Capture the cell that displays the provided text and extract its [X, Y] central coordinate. 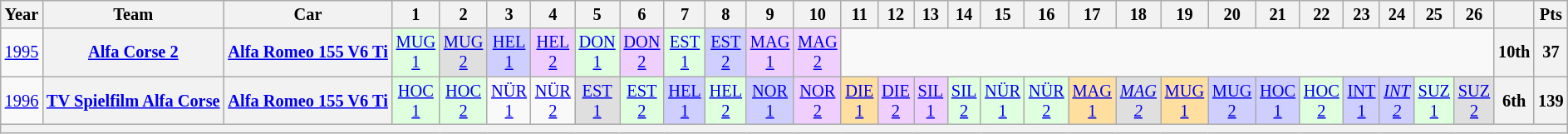
1 [415, 15]
DIE2 [896, 101]
DON2 [642, 52]
INT1 [1362, 101]
24 [1396, 15]
SIL2 [964, 101]
26 [1474, 15]
Car [307, 15]
3 [509, 15]
19 [1185, 15]
20 [1231, 15]
11 [859, 15]
15 [1002, 15]
INT2 [1396, 101]
21 [1278, 15]
14 [964, 15]
2 [464, 15]
Alfa Corse 2 [133, 52]
18 [1138, 15]
17 [1092, 15]
139 [1551, 101]
10th [1514, 52]
13 [931, 15]
SIL1 [931, 101]
6th [1514, 101]
Pts [1551, 15]
1995 [22, 52]
12 [896, 15]
Year [22, 15]
5 [597, 15]
6 [642, 15]
22 [1321, 15]
SUZ1 [1434, 101]
DIE1 [859, 101]
23 [1362, 15]
1996 [22, 101]
TV Spielfilm Alfa Corse [133, 101]
25 [1434, 15]
10 [818, 15]
SUZ2 [1474, 101]
NOR2 [818, 101]
7 [685, 15]
37 [1551, 52]
NOR1 [769, 101]
Team [133, 15]
9 [769, 15]
4 [553, 15]
16 [1047, 15]
8 [726, 15]
DON1 [597, 52]
